From the cell containing the given text, extract its center point as (x, y) coordinate. 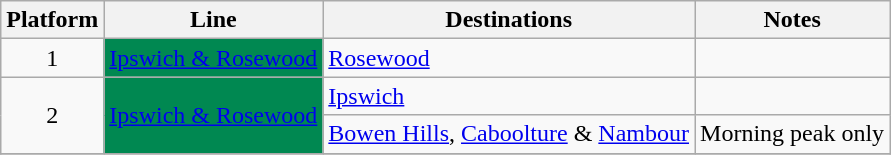
Line (214, 20)
Morning peak only (792, 134)
Rosewood (509, 58)
Ipswich (509, 96)
1 (52, 58)
2 (52, 115)
Platform (52, 20)
Notes (792, 20)
Destinations (509, 20)
Bowen Hills, Caboolture & Nambour (509, 134)
